Locate the cell with the specified text and output its [x, y] center coordinate. 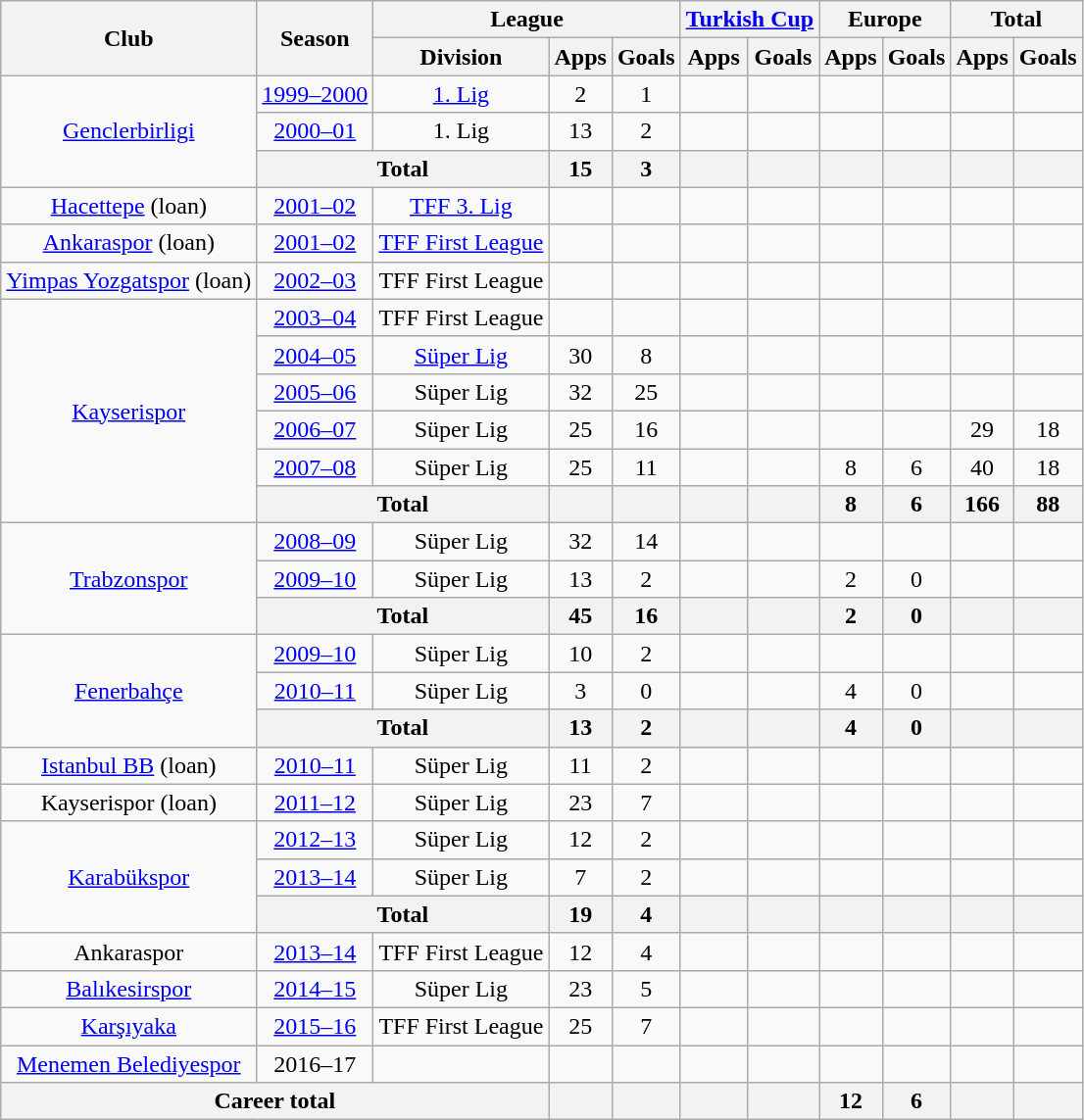
Karşıyaka [129, 1026]
2011–12 [316, 803]
Menemen Belediyespor [129, 1063]
29 [982, 429]
Balıkesirspor [129, 989]
88 [1048, 505]
19 [580, 914]
5 [646, 989]
Yimpas Yozgatspor (loan) [129, 280]
10 [580, 654]
2016–17 [316, 1063]
Trabzonspor [129, 579]
Kayserispor (loan) [129, 803]
2003–04 [316, 317]
14 [646, 542]
2007–08 [316, 467]
Career total [274, 1101]
2005–06 [316, 392]
Genclerbirligi [129, 131]
1 [646, 94]
2004–05 [316, 355]
2002–03 [316, 280]
Europe [885, 20]
Hacettepe (loan) [129, 206]
Karabükspor [129, 877]
2012–13 [316, 840]
Fenerbahçe [129, 691]
TFF 3. Lig [461, 206]
1999–2000 [316, 94]
Season [316, 38]
40 [982, 467]
Club [129, 38]
Ankaraspor (loan) [129, 243]
45 [580, 616]
League [527, 20]
30 [580, 355]
166 [982, 505]
15 [580, 169]
Ankaraspor [129, 951]
2006–07 [316, 429]
2015–16 [316, 1026]
Turkish Cup [750, 20]
Kayserispor [129, 411]
Division [461, 57]
2014–15 [316, 989]
2000–01 [316, 131]
2008–09 [316, 542]
Istanbul BB (loan) [129, 765]
